Provide the [X, Y] coordinate of the cell's center where the given text is located.  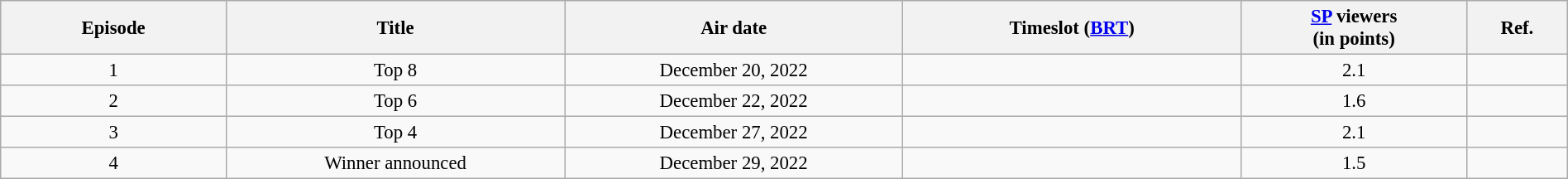
2 [114, 101]
Air date [734, 28]
Episode [114, 28]
Winner announced [395, 163]
December 29, 2022 [734, 163]
4 [114, 163]
Top 4 [395, 133]
1 [114, 70]
1.5 [1355, 163]
December 22, 2022 [734, 101]
Top 6 [395, 101]
Title [395, 28]
December 20, 2022 [734, 70]
Top 8 [395, 70]
3 [114, 133]
December 27, 2022 [734, 133]
Ref. [1517, 28]
Timeslot (BRT) [1072, 28]
1.6 [1355, 101]
SP viewers(in points) [1355, 28]
